From the cell containing the given text, extract its center point as (X, Y) coordinate. 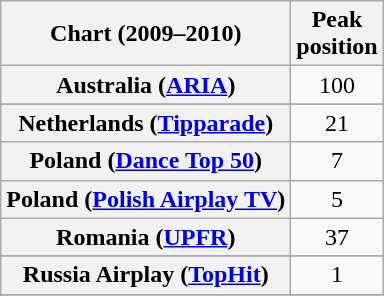
21 (337, 123)
Romania (UPFR) (146, 237)
100 (337, 85)
Poland (Polish Airplay TV) (146, 199)
Australia (ARIA) (146, 85)
7 (337, 161)
Peakposition (337, 34)
Russia Airplay (TopHit) (146, 275)
1 (337, 275)
Netherlands (Tipparade) (146, 123)
5 (337, 199)
Chart (2009–2010) (146, 34)
37 (337, 237)
Poland (Dance Top 50) (146, 161)
